Capture the cell that displays the provided text and extract its [X, Y] central coordinate. 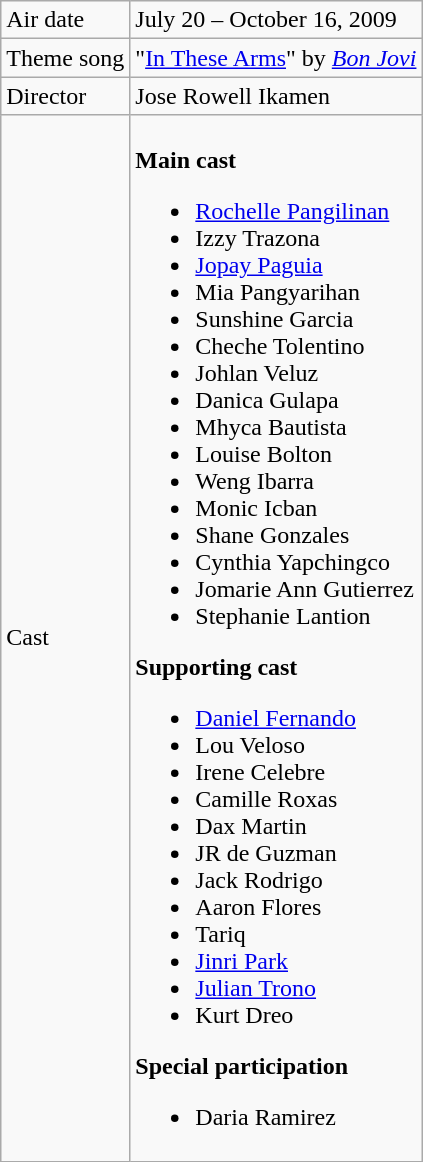
Cast [66, 638]
Jose Rowell Ikamen [276, 96]
Theme song [66, 58]
"In These Arms" by Bon Jovi [276, 58]
Director [66, 96]
Air date [66, 20]
July 20 – October 16, 2009 [276, 20]
